Scan for the cell matching the given text and deliver its (X, Y) coordinate at center. 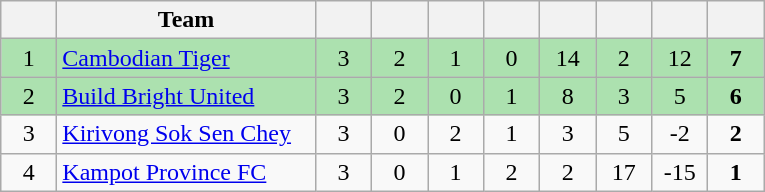
12 (680, 58)
6 (736, 96)
Kirivong Sok Sen Chey (186, 134)
-15 (680, 172)
17 (624, 172)
Kampot Province FC (186, 172)
8 (568, 96)
Team (186, 20)
14 (568, 58)
Build Bright United (186, 96)
7 (736, 58)
Cambodian Tiger (186, 58)
-2 (680, 134)
4 (29, 172)
